For the text-containing cell, return its midpoint in [x, y] coordinate format. 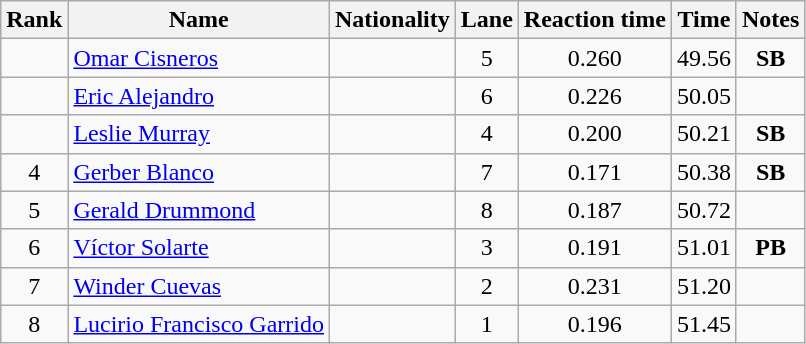
50.72 [704, 210]
Lucirio Francisco Garrido [199, 324]
0.226 [594, 96]
0.191 [594, 248]
Name [199, 20]
Notes [770, 20]
0.231 [594, 286]
Gerber Blanco [199, 172]
Winder Cuevas [199, 286]
2 [486, 286]
50.05 [704, 96]
Eric Alejandro [199, 96]
0.200 [594, 134]
51.20 [704, 286]
1 [486, 324]
Rank [34, 20]
PB [770, 248]
0.260 [594, 58]
50.21 [704, 134]
Víctor Solarte [199, 248]
Leslie Murray [199, 134]
Nationality [393, 20]
Gerald Drummond [199, 210]
0.171 [594, 172]
Time [704, 20]
0.187 [594, 210]
50.38 [704, 172]
51.01 [704, 248]
0.196 [594, 324]
Omar Cisneros [199, 58]
51.45 [704, 324]
3 [486, 248]
Lane [486, 20]
49.56 [704, 58]
Reaction time [594, 20]
